Find where the given text appears and provide that cell's center as (X, Y) coordinate. 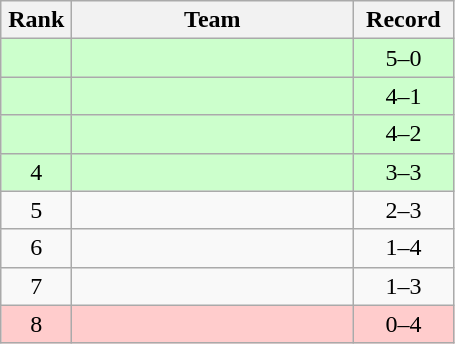
Record (404, 20)
0–4 (404, 324)
2–3 (404, 210)
3–3 (404, 172)
5 (36, 210)
Rank (36, 20)
8 (36, 324)
5–0 (404, 58)
6 (36, 248)
4–1 (404, 96)
4 (36, 172)
4–2 (404, 134)
7 (36, 286)
1–4 (404, 248)
Team (212, 20)
1–3 (404, 286)
